Scan for the cell matching the given text and deliver its (X, Y) coordinate at center. 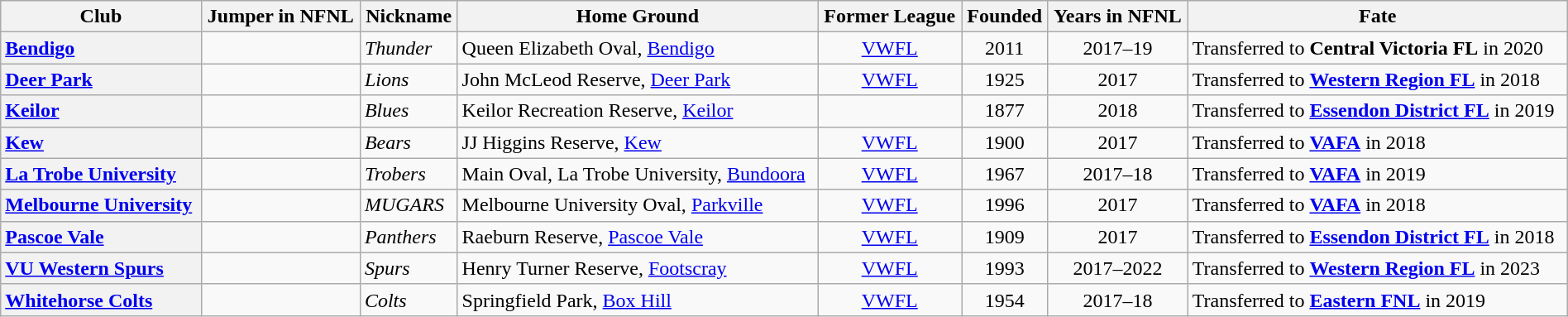
1900 (1005, 142)
Keilor (101, 111)
Transferred to Essendon District FL in 2019 (1378, 111)
Pascoe Vale (101, 237)
Lions (409, 79)
Founded (1005, 17)
Panthers (409, 237)
Nickname (409, 17)
Bendigo (101, 48)
Spurs (409, 268)
1925 (1005, 79)
VU Western Spurs (101, 268)
Transferred to Eastern FNL in 2019 (1378, 300)
Years in NFNL (1118, 17)
Raeburn Reserve, Pascoe Vale (638, 237)
Transferred to VAFA in 2019 (1378, 174)
Trobers (409, 174)
Jumper in NFNL (280, 17)
Blues (409, 111)
1996 (1005, 205)
Henry Turner Reserve, Footscray (638, 268)
Home Ground (638, 17)
Springfield Park, Box Hill (638, 300)
La Trobe University (101, 174)
1993 (1005, 268)
Melbourne University (101, 205)
Colts (409, 300)
Club (101, 17)
1954 (1005, 300)
2017–2022 (1118, 268)
Keilor Recreation Reserve, Keilor (638, 111)
John McLeod Reserve, Deer Park (638, 79)
Main Oval, La Trobe University, Bundoora (638, 174)
Former League (890, 17)
MUGARS (409, 205)
Queen Elizabeth Oval, Bendigo (638, 48)
Transferred to Essendon District FL in 2018 (1378, 237)
2011 (1005, 48)
Melbourne University Oval, Parkville (638, 205)
Transferred to Western Region FL in 2018 (1378, 79)
Bears (409, 142)
Fate (1378, 17)
JJ Higgins Reserve, Kew (638, 142)
1909 (1005, 237)
Thunder (409, 48)
Whitehorse Colts (101, 300)
2017–19 (1118, 48)
Transferred to Central Victoria FL in 2020 (1378, 48)
Transferred to Western Region FL in 2023 (1378, 268)
Deer Park (101, 79)
2018 (1118, 111)
1877 (1005, 111)
1967 (1005, 174)
Kew (101, 142)
